Identify which cell holds the provided text, then report its (x, y) central coordinate. 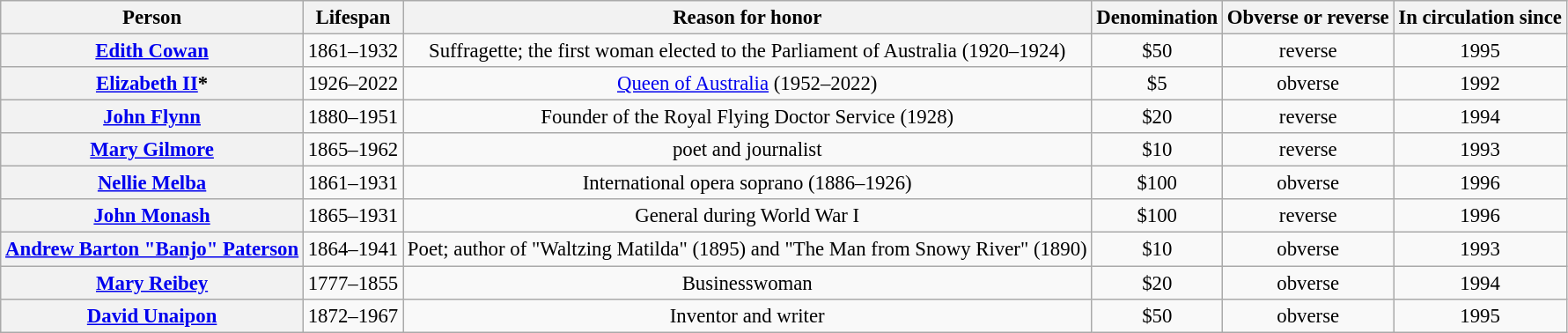
Person (152, 18)
Founder of the Royal Flying Doctor Service (1928) (747, 117)
Businesswoman (747, 283)
Denomination (1157, 18)
1872–1967 (352, 315)
$5 (1157, 84)
1865–1931 (352, 216)
Andrew Barton "Banjo" Paterson (152, 249)
Mary Reibey (152, 283)
1777–1855 (352, 283)
Obverse or reverse (1308, 18)
Suffragette; the first woman elected to the Parliament of Australia (1920–1924) (747, 51)
John Flynn (152, 117)
David Unaipon (152, 315)
1992 (1480, 84)
1865–1962 (352, 150)
Lifespan (352, 18)
1926–2022 (352, 84)
Nellie Melba (152, 183)
1880–1951 (352, 117)
General during World War I (747, 216)
Poet; author of "Waltzing Matilda" (1895) and "The Man from Snowy River" (1890) (747, 249)
Edith Cowan (152, 51)
1861–1931 (352, 183)
Inventor and writer (747, 315)
Queen of Australia (1952–2022) (747, 84)
In circulation since (1480, 18)
Elizabeth II* (152, 84)
Mary Gilmore (152, 150)
John Monash (152, 216)
International opera soprano (1886–1926) (747, 183)
1864–1941 (352, 249)
Reason for honor (747, 18)
1861–1932 (352, 51)
poet and journalist (747, 150)
